Find where the given text appears and provide that cell's center as (X, Y) coordinate. 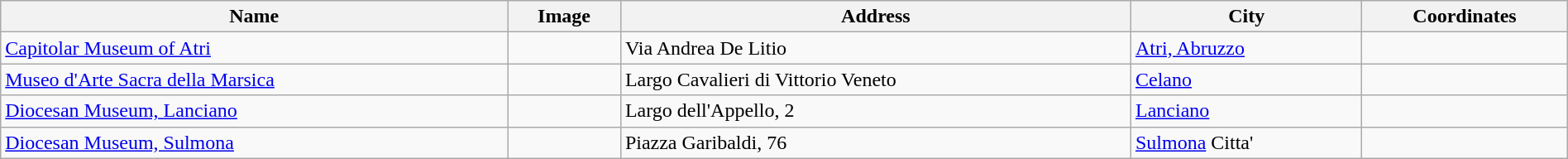
Sulmona Citta' (1245, 142)
Largo dell'Appello, 2 (875, 111)
Name (255, 17)
Diocesan Museum, Sulmona (255, 142)
Largo Cavalieri di Vittorio Veneto (875, 79)
Museo d'Arte Sacra della Marsica (255, 79)
Piazza Garibaldi, 76 (875, 142)
Image (564, 17)
Celano (1245, 79)
Address (875, 17)
Atri, Abruzzo (1245, 48)
Via Andrea De Litio (875, 48)
City (1245, 17)
Lanciano (1245, 111)
Diocesan Museum, Lanciano (255, 111)
Coordinates (1465, 17)
Capitolar Museum of Atri (255, 48)
